Identify which cell holds the provided text, then report its (X, Y) central coordinate. 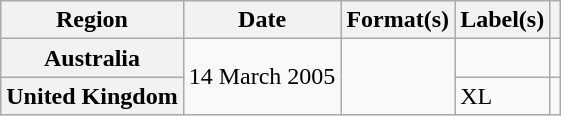
XL (502, 96)
Australia (92, 58)
Label(s) (502, 20)
Format(s) (398, 20)
Date (262, 20)
United Kingdom (92, 96)
14 March 2005 (262, 77)
Region (92, 20)
